Find where the given text appears and provide that cell's center as (x, y) coordinate. 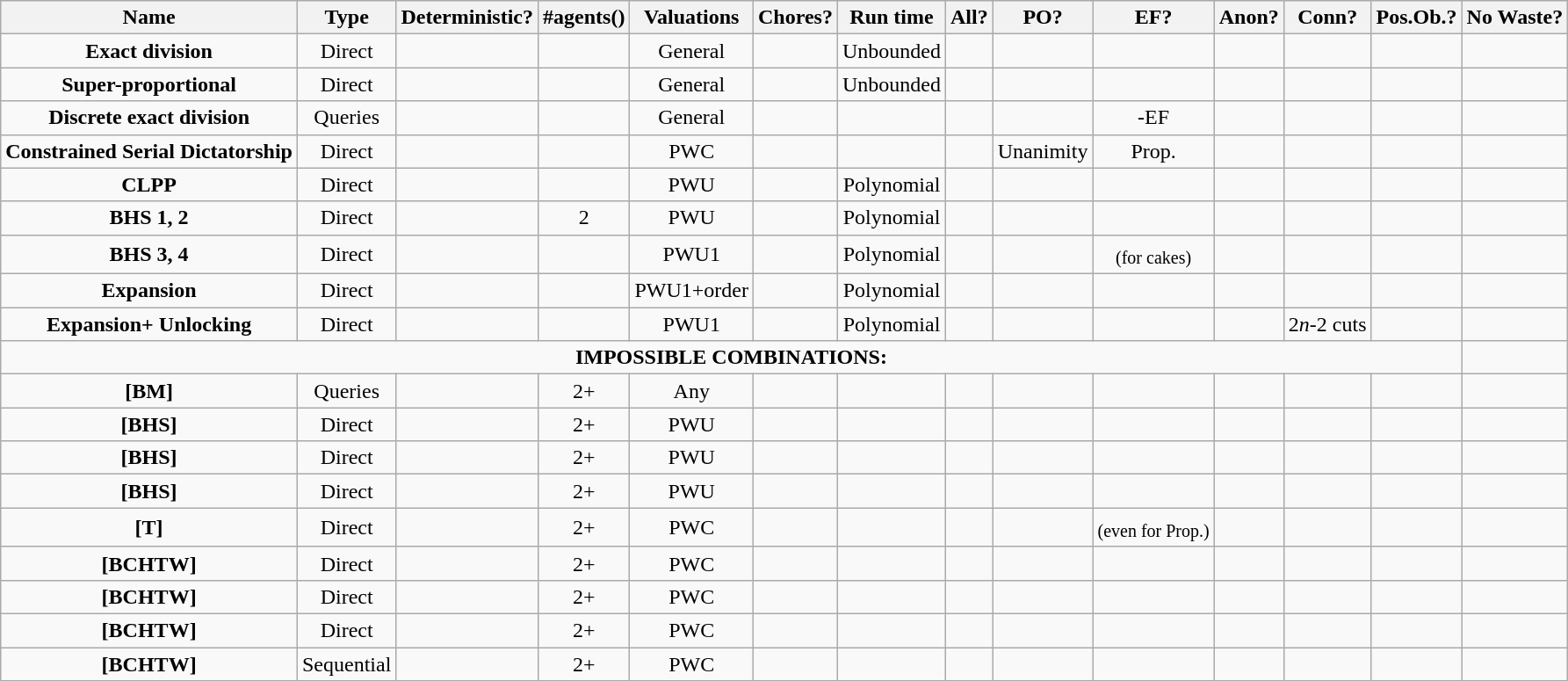
Deterministic? (467, 18)
[BM] (149, 391)
Run time (891, 18)
Expansion (149, 291)
[T] (149, 527)
BHS 3, 4 (149, 254)
Super-proportional (149, 84)
Chores? (796, 18)
Expansion+ Unlocking (149, 324)
Sequential (346, 663)
(even for Prop.) (1153, 527)
Discrete exact division (149, 118)
Any (692, 391)
All? (970, 18)
Type (346, 18)
(for cakes) (1153, 254)
EF? (1153, 18)
CLPP (149, 185)
Exact division (149, 51)
Pos.Ob.? (1416, 18)
Valuations (692, 18)
PWU1+order (692, 291)
PO? (1043, 18)
Anon? (1249, 18)
Unanimity (1043, 151)
Prop. (1153, 151)
IMPOSSIBLE COMBINATIONS: (731, 358)
#agents() (584, 18)
Constrained Serial Dictatorship (149, 151)
2n-2 cuts (1327, 324)
2 (584, 218)
Conn? (1327, 18)
-EF (1153, 118)
BHS 1, 2 (149, 218)
No Waste? (1514, 18)
Name (149, 18)
